Identify which cell holds the provided text, then report its [X, Y] central coordinate. 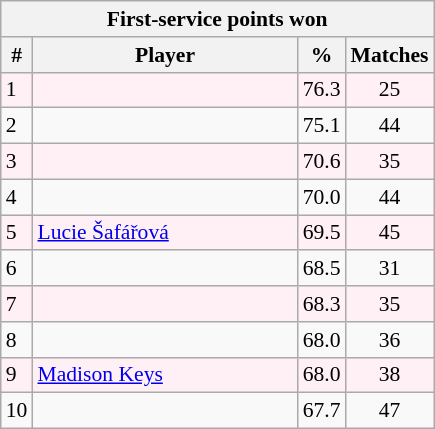
5 [17, 233]
25 [389, 90]
45 [389, 233]
4 [17, 197]
6 [17, 269]
9 [17, 375]
Madison Keys [164, 375]
76.3 [322, 90]
Matches [389, 55]
# [17, 55]
67.7 [322, 411]
7 [17, 304]
70.0 [322, 197]
% [322, 55]
8 [17, 340]
70.6 [322, 162]
2 [17, 126]
68.5 [322, 269]
38 [389, 375]
1 [17, 90]
36 [389, 340]
31 [389, 269]
10 [17, 411]
First-service points won [218, 19]
47 [389, 411]
Lucie Šafářová [164, 233]
Player [164, 55]
75.1 [322, 126]
68.3 [322, 304]
3 [17, 162]
69.5 [322, 233]
